Scan for the cell matching the given text and deliver its (x, y) coordinate at center. 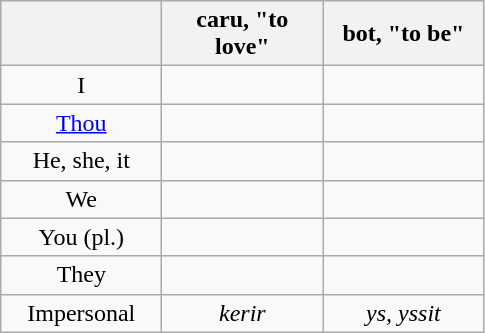
I (82, 85)
ys, yssit (404, 313)
caru, "to love" (242, 34)
They (82, 275)
You (pl.) (82, 237)
bot, "to be" (404, 34)
kerir (242, 313)
He, she, it (82, 161)
Impersonal (82, 313)
We (82, 199)
Thou (82, 123)
